Locate the cell with the specified text and output its [x, y] center coordinate. 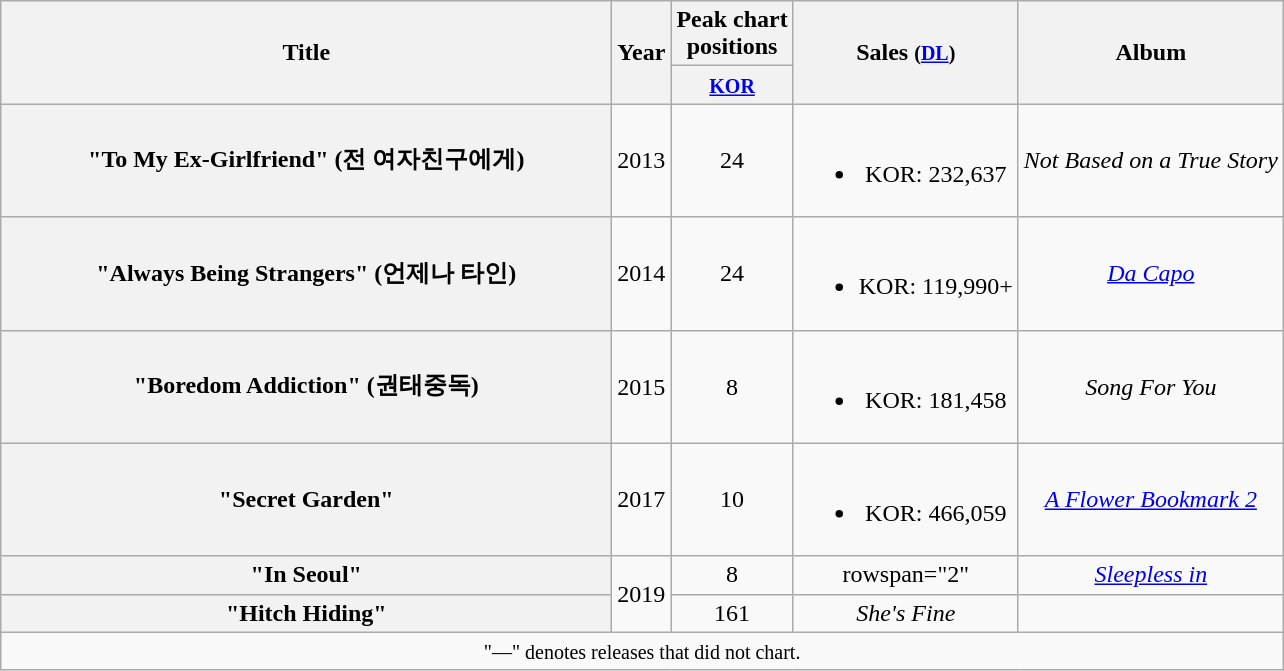
10 [732, 500]
rowspan="2" [906, 575]
She's Fine [906, 613]
KOR [732, 85]
"Boredom Addiction" (권태중독) [306, 386]
2019 [642, 594]
"To My Ex-Girlfriend" (전 여자친구에게) [306, 160]
KOR: 119,990+ [906, 274]
2015 [642, 386]
"Hitch Hiding" [306, 613]
Year [642, 52]
161 [732, 613]
KOR: 232,637 [906, 160]
"Secret Garden" [306, 500]
Da Capo [1150, 274]
Song For You [1150, 386]
A Flower Bookmark 2 [1150, 500]
2017 [642, 500]
Not Based on a True Story [1150, 160]
KOR: 181,458 [906, 386]
Title [306, 52]
Sleepless in [1150, 575]
"In Seoul" [306, 575]
Album [1150, 52]
Sales (DL) [906, 52]
KOR: 466,059 [906, 500]
"—" denotes releases that did not chart. [642, 651]
"Always Being Strangers" (언제나 타인) [306, 274]
2014 [642, 274]
2013 [642, 160]
Peak chart positions [732, 34]
